From the cell containing the given text, extract its center point as [x, y] coordinate. 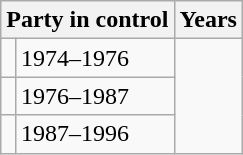
1976–1987 [94, 96]
1987–1996 [94, 134]
1974–1976 [94, 58]
Party in control [88, 20]
Years [208, 20]
